Extract the [X, Y] coordinate from the center of the cell holding the provided text.  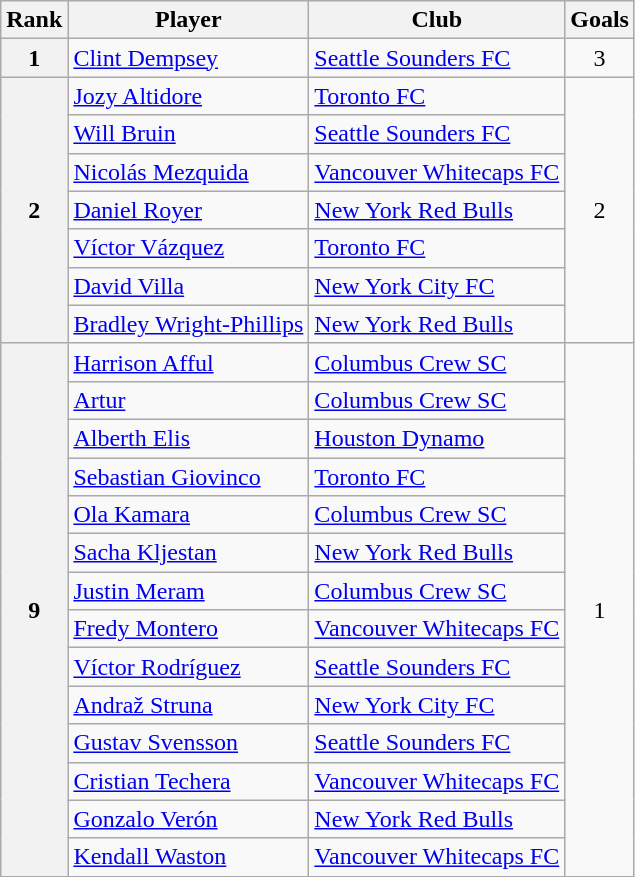
Alberth Elis [188, 438]
Víctor Rodríguez [188, 667]
Sebastian Giovinco [188, 477]
Rank [34, 20]
Gonzalo Verón [188, 819]
Fredy Montero [188, 629]
Ola Kamara [188, 515]
Daniel Royer [188, 210]
Andraž Struna [188, 705]
Kendall Waston [188, 857]
Harrison Afful [188, 362]
Player [188, 20]
Bradley Wright-Phillips [188, 324]
David Villa [188, 286]
Goals [600, 20]
Artur [188, 400]
Justin Meram [188, 591]
Clint Dempsey [188, 58]
Will Bruin [188, 134]
9 [34, 610]
Club [437, 20]
3 [600, 58]
Víctor Vázquez [188, 248]
Cristian Techera [188, 781]
Sacha Kljestan [188, 553]
Nicolás Mezquida [188, 172]
Gustav Svensson [188, 743]
Houston Dynamo [437, 438]
Jozy Altidore [188, 96]
